Find where the given text appears and provide that cell's center as [x, y] coordinate. 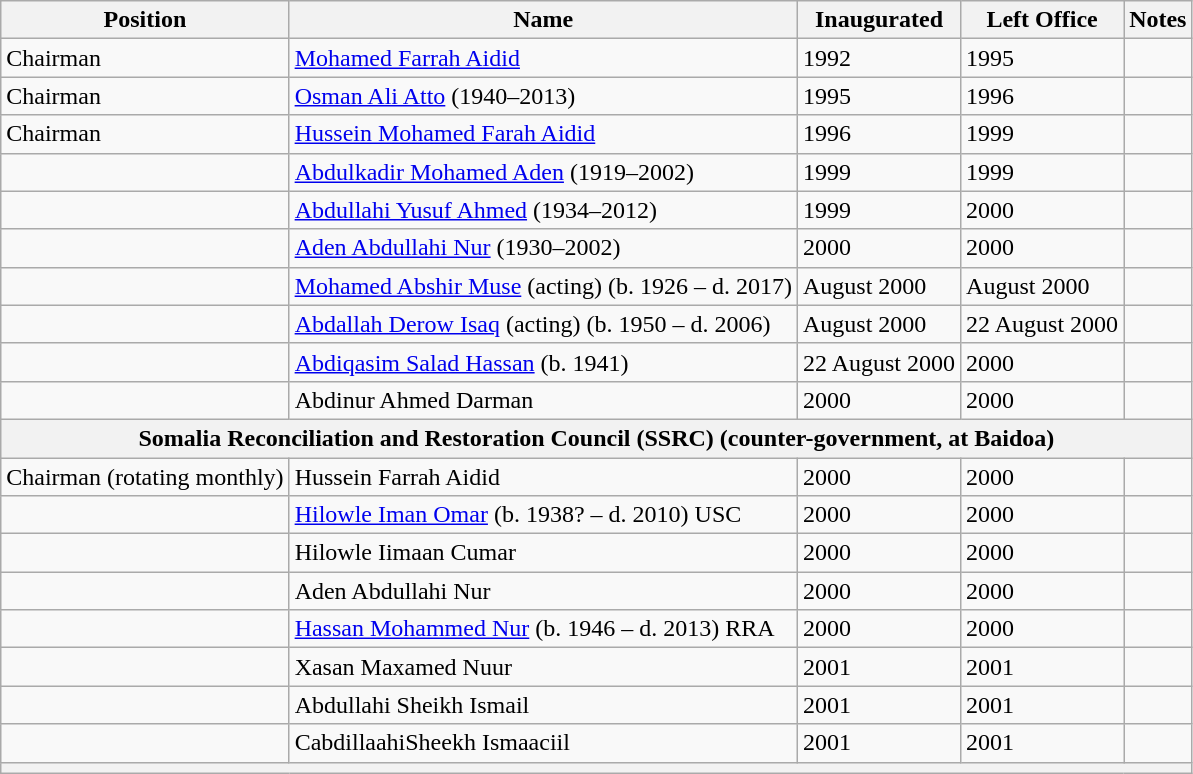
Abdulkadir Mohamed Aden (1919–2002) [543, 172]
Aden Abdullahi Nur [543, 591]
Mohamed Abshir Muse (acting) (b. 1926 – d. 2017) [543, 286]
Abdullahi Yusuf Ahmed (1934–2012) [543, 210]
Hussein Mohamed Farah Aidid [543, 134]
Notes [1158, 20]
CabdillaahiSheekh Ismaaciil [543, 743]
1992 [878, 58]
Hussein Farrah Aidid [543, 477]
Somalia Reconciliation and Restoration Council (SSRC) (counter-government, at Baidoa) [596, 438]
Abdinur Ahmed Darman [543, 400]
Mohamed Farrah Aidid [543, 58]
Osman Ali Atto (1940–2013) [543, 96]
Abdullahi Sheikh Ismail [543, 705]
Hilowle Iimaan Cumar [543, 553]
Hilowle Iman Omar (b. 1938? – d. 2010) USC [543, 515]
Xasan Maxamed Nuur [543, 667]
Hassan Mohammed Nur (b. 1946 – d. 2013) RRA [543, 629]
Aden Abdullahi Nur (1930–2002) [543, 248]
Name [543, 20]
Inaugurated [878, 20]
Abdallah Derow Isaq (acting) (b. 1950 – d. 2006) [543, 324]
Left Office [1042, 20]
Chairman (rotating monthly) [145, 477]
Abdiqasim Salad Hassan (b. 1941) [543, 362]
Position [145, 20]
